Pinpoint the cell where the given text exists, returning its [x, y] midpoint coordinate. 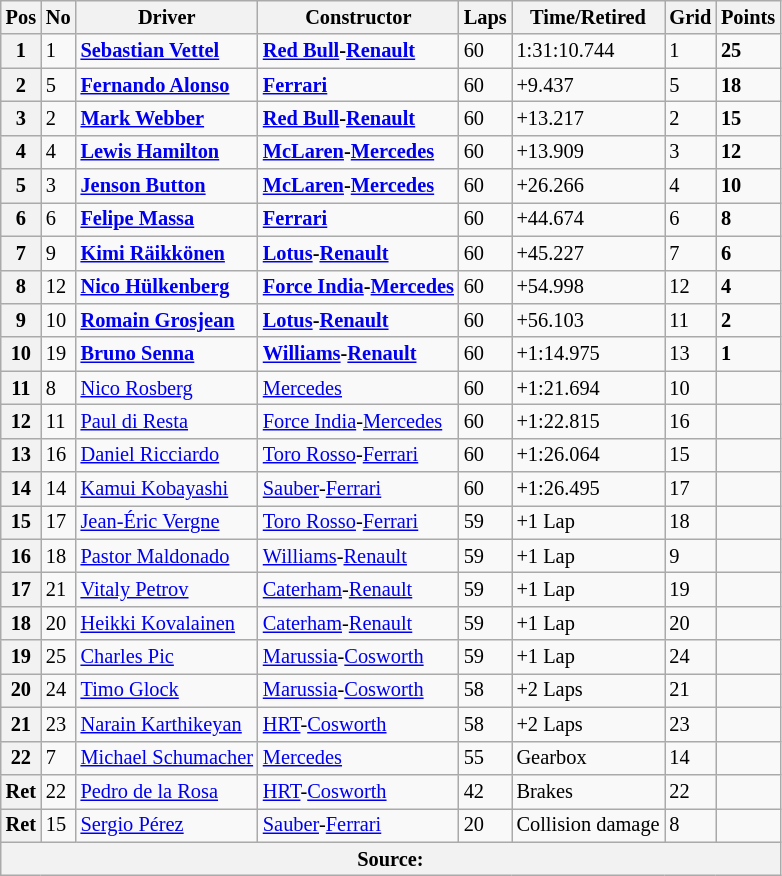
+56.103 [588, 320]
Nico Rosberg [167, 388]
Nico Hülkenberg [167, 287]
Michael Schumacher [167, 758]
Vitaly Petrov [167, 589]
Laps [486, 17]
Narain Karthikeyan [167, 724]
42 [486, 791]
Brakes [588, 791]
+1:26.064 [588, 455]
Heikki Kovalainen [167, 623]
Bruno Senna [167, 354]
Sebastian Vettel [167, 51]
Constructor [358, 17]
+1:22.815 [588, 421]
Time/Retired [588, 17]
Gearbox [588, 758]
Felipe Massa [167, 219]
Paul di Resta [167, 421]
Kamui Kobayashi [167, 489]
Timo Glock [167, 690]
+1:26.495 [588, 489]
Jean-Éric Vergne [167, 522]
1:31:10.744 [588, 51]
+1:14.975 [588, 354]
+45.227 [588, 253]
Pos [21, 17]
+44.674 [588, 219]
Driver [167, 17]
Mark Webber [167, 118]
+9.437 [588, 85]
Kimi Räikkönen [167, 253]
+54.998 [588, 287]
Grid [690, 17]
Source: [390, 859]
+1:21.694 [588, 388]
No [58, 17]
+26.266 [588, 186]
Points [748, 17]
Pastor Maldonado [167, 556]
+13.909 [588, 152]
Fernando Alonso [167, 85]
Collision damage [588, 825]
55 [486, 758]
+13.217 [588, 118]
Jenson Button [167, 186]
Lewis Hamilton [167, 152]
Sergio Pérez [167, 825]
Daniel Ricciardo [167, 455]
Romain Grosjean [167, 320]
Charles Pic [167, 657]
Pedro de la Rosa [167, 791]
